Search for the cell housing the specified text and yield its (X, Y) center coordinate. 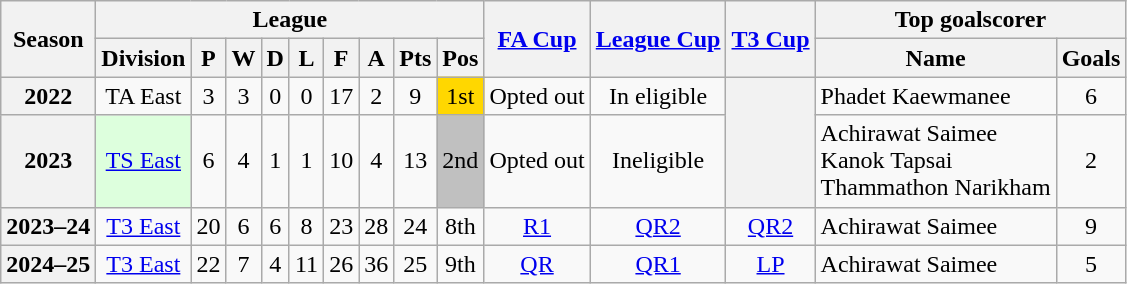
QR1 (658, 264)
26 (342, 264)
2nd (460, 161)
T3 Cup (770, 39)
13 (416, 161)
20 (208, 226)
P (208, 58)
D (275, 58)
7 (244, 264)
League Cup (658, 39)
17 (342, 96)
Division (144, 58)
Season (48, 39)
TS East (144, 161)
TA East (144, 96)
24 (416, 226)
5 (1091, 264)
R1 (537, 226)
Phadet Kaewmanee (936, 96)
Pts (416, 58)
8th (460, 226)
28 (376, 226)
W (244, 58)
In eligible (658, 96)
Achirawat Saimee Kanok Tapsai Thammathon Narikham (936, 161)
11 (306, 264)
L (306, 58)
Ineligible (658, 161)
2023–24 (48, 226)
23 (342, 226)
QR (537, 264)
10 (342, 161)
22 (208, 264)
League (290, 20)
8 (306, 226)
36 (376, 264)
LP (770, 264)
1st (460, 96)
F (342, 58)
9th (460, 264)
25 (416, 264)
FA Cup (537, 39)
2022 (48, 96)
A (376, 58)
Goals (1091, 58)
Pos (460, 58)
Top goalscorer (970, 20)
2024–25 (48, 264)
2023 (48, 161)
Name (936, 58)
